Return the (x, y) coordinate for the center point of the cell that contains the specified text.  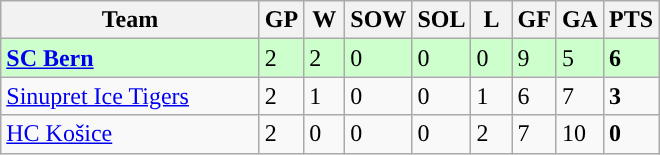
GF (534, 20)
HC Košice (130, 134)
SC Bern (130, 58)
SOW (378, 20)
Team (130, 20)
3 (630, 96)
GP (281, 20)
9 (534, 58)
W (324, 20)
SOL (442, 20)
5 (580, 58)
GA (580, 20)
L (492, 20)
10 (580, 134)
PTS (630, 20)
Sinupret Ice Tigers (130, 96)
